Identify which cell holds the provided text, then report its (x, y) central coordinate. 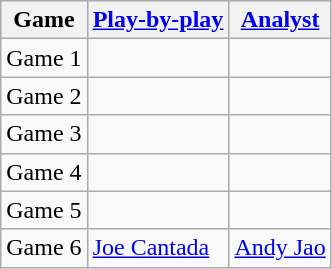
Analyst (280, 20)
Game 1 (44, 58)
Play-by-play (158, 20)
Game 2 (44, 96)
Joe Cantada (158, 248)
Game 6 (44, 248)
Andy Jao (280, 248)
Game 4 (44, 172)
Game 3 (44, 134)
Game 5 (44, 210)
Game (44, 20)
